Search for the cell housing the specified text and yield its [x, y] center coordinate. 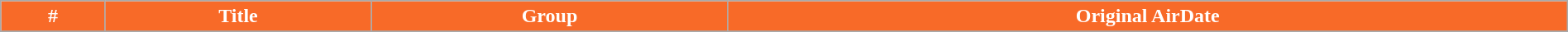
Title [238, 16]
Group [549, 16]
Original AirDate [1148, 16]
# [53, 16]
